Locate the cell with the specified text and output its [x, y] center coordinate. 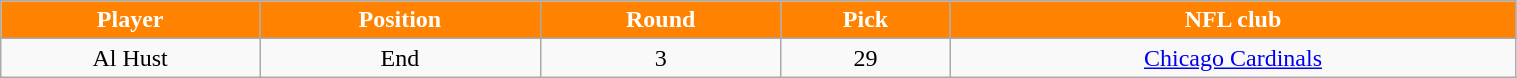
Chicago Cardinals [1233, 58]
29 [866, 58]
Player [130, 20]
Al Hust [130, 58]
Position [400, 20]
Pick [866, 20]
End [400, 58]
3 [660, 58]
NFL club [1233, 20]
Round [660, 20]
